Scan for the cell matching the given text and deliver its [X, Y] coordinate at center. 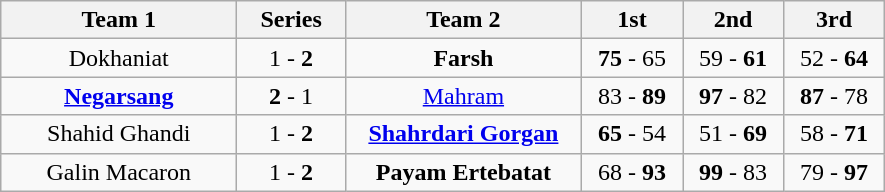
68 - 93 [632, 172]
87 - 78 [834, 96]
2 - 1 [292, 96]
Galin Macaron [119, 172]
Farsh [463, 58]
3rd [834, 20]
Negarsang [119, 96]
Shahrdari Gorgan [463, 134]
99 - 83 [732, 172]
58 - 71 [834, 134]
83 - 89 [632, 96]
Mahram [463, 96]
Dokhaniat [119, 58]
79 - 97 [834, 172]
Series [292, 20]
59 - 61 [732, 58]
2nd [732, 20]
Payam Ertebatat [463, 172]
97 - 82 [732, 96]
1st [632, 20]
Team 2 [463, 20]
65 - 54 [632, 134]
Shahid Ghandi [119, 134]
52 - 64 [834, 58]
51 - 69 [732, 134]
75 - 65 [632, 58]
Team 1 [119, 20]
